Scan for the cell matching the given text and deliver its (x, y) coordinate at center. 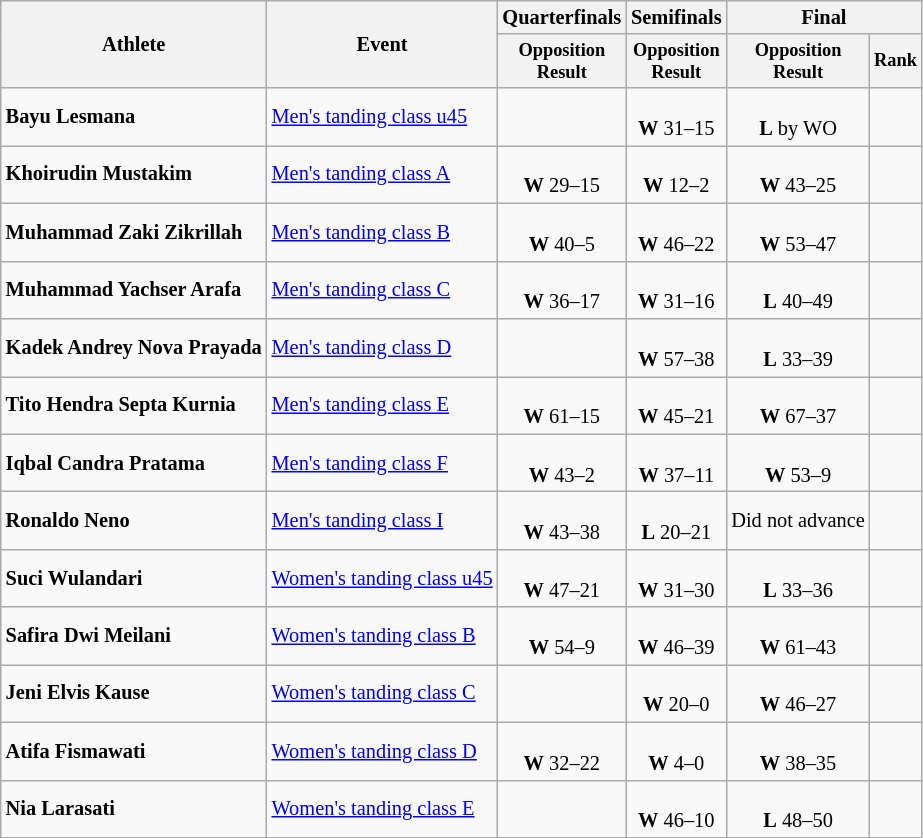
Did not advance (798, 520)
Women's tanding class B (382, 636)
Men's tanding class C (382, 290)
W 43–38 (562, 520)
Women's tanding class u45 (382, 578)
L 48–50 (798, 809)
W 45–21 (676, 405)
Event (382, 44)
L 33–36 (798, 578)
W 29–15 (562, 174)
L 33–39 (798, 347)
W 46–27 (798, 693)
Quarterfinals (562, 17)
Men's tanding class D (382, 347)
Rank (896, 61)
W 67–37 (798, 405)
W 61–43 (798, 636)
Men's tanding class F (382, 463)
Women's tanding class D (382, 751)
W 12–2 (676, 174)
W 53–9 (798, 463)
Kadek Andrey Nova Prayada (134, 347)
Atifa Fismawati (134, 751)
Nia Larasati (134, 809)
W 36–17 (562, 290)
W 54–9 (562, 636)
Muhammad Yachser Arafa (134, 290)
W 31–30 (676, 578)
L 20–21 (676, 520)
Women's tanding class E (382, 809)
W 37–11 (676, 463)
W 46–39 (676, 636)
W 43–2 (562, 463)
W 47–21 (562, 578)
W 4–0 (676, 751)
Men's tanding class u45 (382, 117)
W 31–15 (676, 117)
Men's tanding class B (382, 232)
L by WO (798, 117)
Semifinals (676, 17)
W 57–38 (676, 347)
W 46–10 (676, 809)
Muhammad Zaki Zikrillah (134, 232)
Women's tanding class C (382, 693)
W 38–35 (798, 751)
W 46–22 (676, 232)
W 61–15 (562, 405)
W 53–47 (798, 232)
L 40–49 (798, 290)
W 32–22 (562, 751)
Suci Wulandari (134, 578)
Jeni Elvis Kause (134, 693)
Ronaldo Neno (134, 520)
Bayu Lesmana (134, 117)
W 20–0 (676, 693)
Khoirudin Mustakim (134, 174)
Athlete (134, 44)
Men's tanding class I (382, 520)
Tito Hendra Septa Kurnia (134, 405)
Men's tanding class E (382, 405)
Final (824, 17)
W 40–5 (562, 232)
W 43–25 (798, 174)
W 31–16 (676, 290)
Safira Dwi Meilani (134, 636)
Men's tanding class A (382, 174)
Iqbal Candra Pratama (134, 463)
